Identify which cell holds the provided text, then report its [x, y] central coordinate. 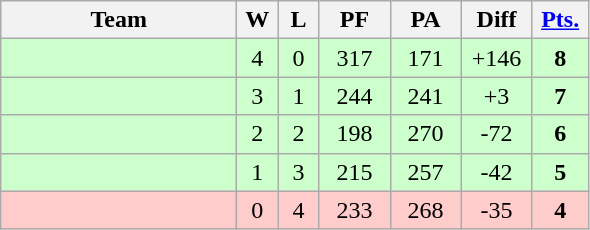
Team [119, 20]
+3 [496, 96]
257 [426, 172]
215 [354, 172]
+146 [496, 58]
268 [426, 210]
270 [426, 134]
W [258, 20]
7 [560, 96]
-72 [496, 134]
Diff [496, 20]
L [298, 20]
241 [426, 96]
198 [354, 134]
244 [354, 96]
6 [560, 134]
8 [560, 58]
PA [426, 20]
233 [354, 210]
Pts. [560, 20]
317 [354, 58]
PF [354, 20]
-35 [496, 210]
-42 [496, 172]
5 [560, 172]
171 [426, 58]
